Search for the cell housing the specified text and yield its (X, Y) center coordinate. 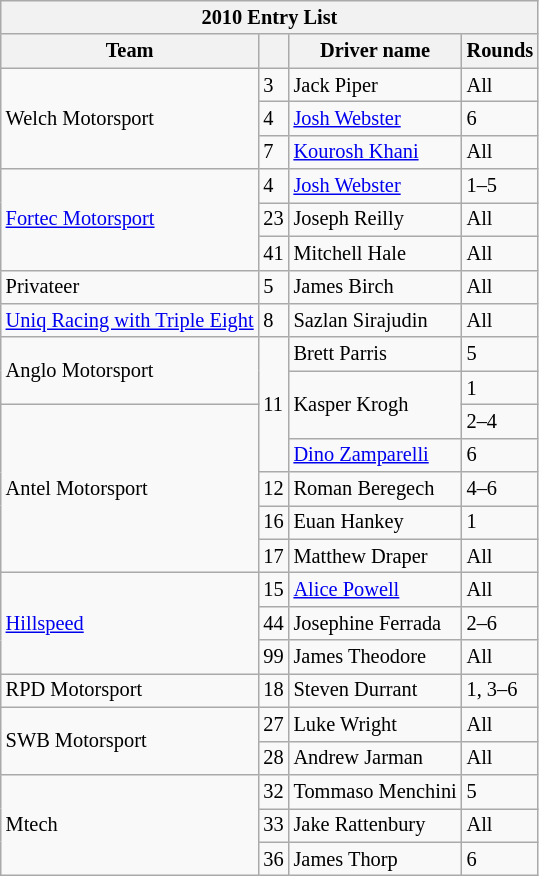
RPD Motorsport (130, 690)
23 (274, 219)
2010 Entry List (270, 17)
3 (274, 85)
16 (274, 522)
Mtech (130, 824)
8 (274, 320)
Joseph Reilly (376, 219)
Matthew Draper (376, 556)
7 (274, 152)
Kasper Krogh (376, 404)
Anglo Motorsport (130, 370)
Fortec Motorsport (130, 220)
Uniq Racing with Triple Eight (130, 320)
4–6 (500, 489)
1–5 (500, 186)
44 (274, 623)
Andrew Jarman (376, 758)
11 (274, 404)
2–6 (500, 623)
2–4 (500, 421)
99 (274, 657)
James Thorp (376, 859)
Steven Durrant (376, 690)
Team (130, 51)
Sazlan Sirajudin (376, 320)
41 (274, 253)
Roman Beregech (376, 489)
Euan Hankey (376, 522)
Welch Motorsport (130, 118)
Mitchell Hale (376, 253)
36 (274, 859)
32 (274, 791)
Privateer (130, 287)
17 (274, 556)
Hillspeed (130, 622)
Kourosh Khani (376, 152)
James Birch (376, 287)
Alice Powell (376, 589)
Brett Parris (376, 354)
Dino Zamparelli (376, 455)
SWB Motorsport (130, 740)
Driver name (376, 51)
Josephine Ferrada (376, 623)
12 (274, 489)
28 (274, 758)
1, 3–6 (500, 690)
18 (274, 690)
Jake Rattenbury (376, 825)
Jack Piper (376, 85)
Antel Motorsport (130, 488)
James Theodore (376, 657)
27 (274, 724)
33 (274, 825)
15 (274, 589)
Rounds (500, 51)
Tommaso Menchini (376, 791)
Luke Wright (376, 724)
